Determine the [x, y] coordinate at the center of the cell enclosing the given text.  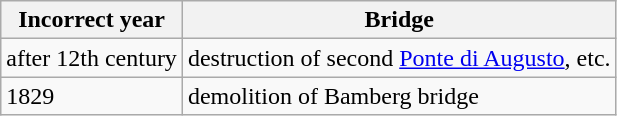
Bridge [399, 20]
Incorrect year [92, 20]
after 12th century [92, 58]
destruction of second Ponte di Augusto, etc. [399, 58]
demolition of Bamberg bridge [399, 96]
1829 [92, 96]
